Determine the (x, y) coordinate at the center of the cell enclosing the given text.  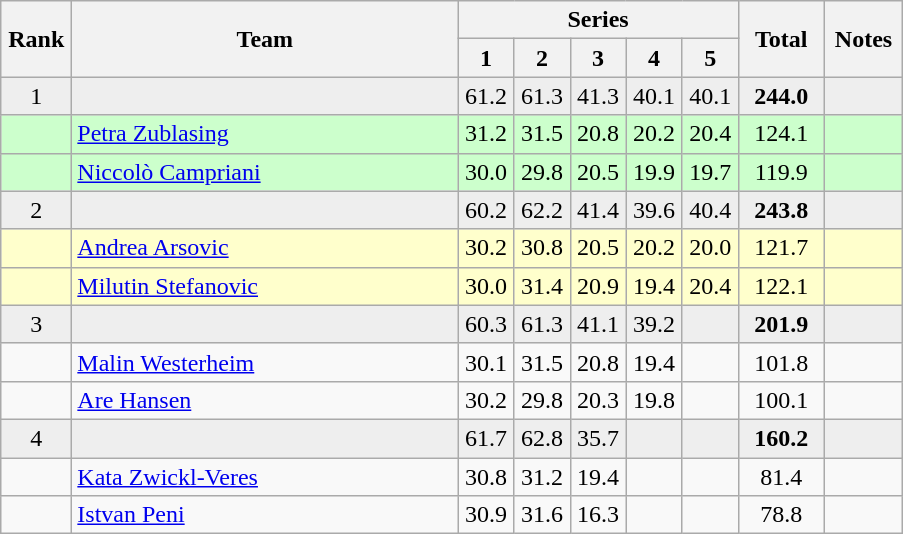
30.9 (486, 515)
160.2 (781, 438)
20.0 (710, 248)
119.9 (781, 172)
41.3 (598, 96)
Milutin Stefanovic (265, 286)
Are Hansen (265, 400)
30.1 (486, 362)
101.8 (781, 362)
41.4 (598, 210)
122.1 (781, 286)
60.3 (486, 324)
Petra Zublasing (265, 134)
Istvan Peni (265, 515)
41.1 (598, 324)
62.2 (542, 210)
Niccolò Campriani (265, 172)
20.3 (598, 400)
39.2 (654, 324)
62.8 (542, 438)
61.7 (486, 438)
19.8 (654, 400)
244.0 (781, 96)
Series (598, 20)
Notes (864, 39)
Kata Zwickl-Veres (265, 477)
31.4 (542, 286)
20.9 (598, 286)
16.3 (598, 515)
Team (265, 39)
39.6 (654, 210)
Andrea Arsovic (265, 248)
Total (781, 39)
81.4 (781, 477)
Rank (36, 39)
61.2 (486, 96)
124.1 (781, 134)
Malin Westerheim (265, 362)
201.9 (781, 324)
60.2 (486, 210)
19.9 (654, 172)
35.7 (598, 438)
100.1 (781, 400)
19.7 (710, 172)
121.7 (781, 248)
31.6 (542, 515)
5 (710, 58)
78.8 (781, 515)
243.8 (781, 210)
40.4 (710, 210)
